Provide the (X, Y) coordinate of the cell's center where the given text is located.  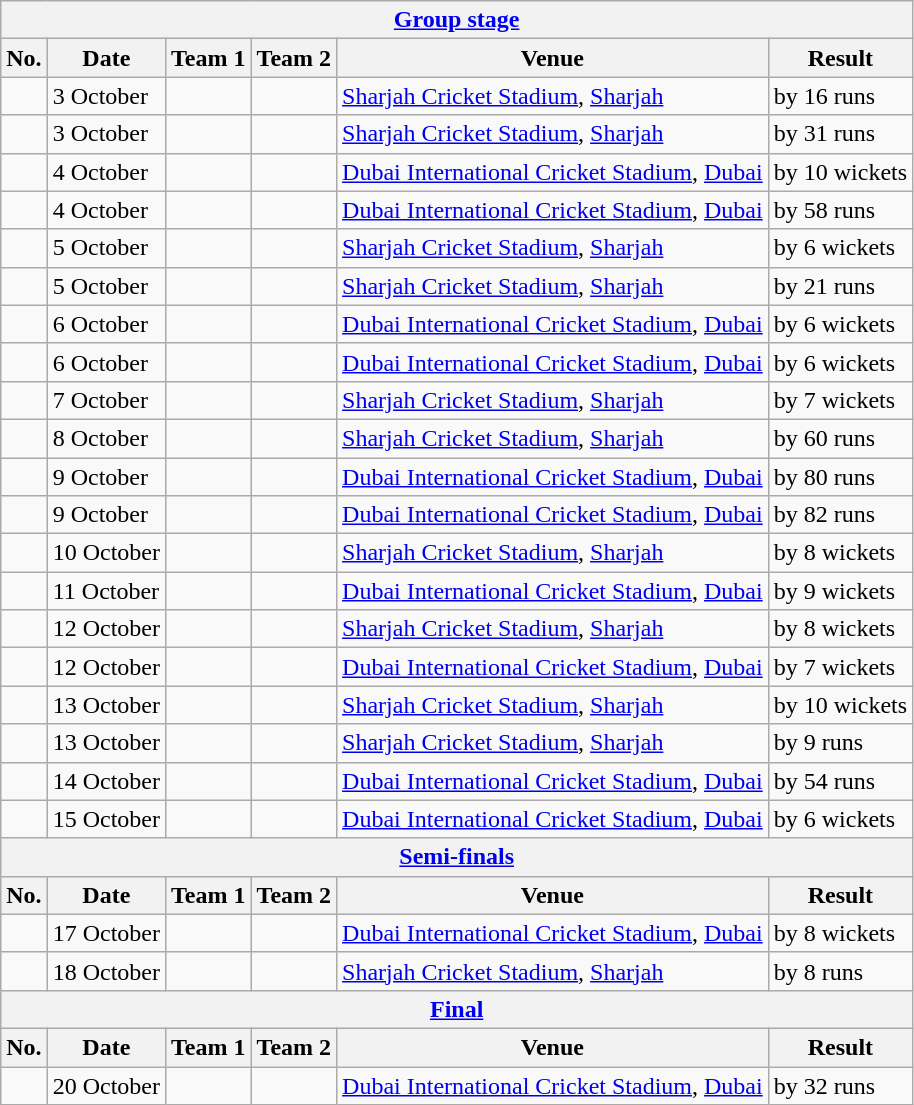
by 9 wickets (840, 591)
17 October (106, 933)
by 21 runs (840, 286)
by 82 runs (840, 515)
Final (457, 1009)
by 58 runs (840, 210)
by 60 runs (840, 438)
by 16 runs (840, 96)
by 80 runs (840, 477)
by 54 runs (840, 781)
by 8 runs (840, 971)
by 9 runs (840, 743)
10 October (106, 553)
Group stage (457, 20)
11 October (106, 591)
by 32 runs (840, 1085)
7 October (106, 400)
8 October (106, 438)
by 31 runs (840, 134)
18 October (106, 971)
14 October (106, 781)
Semi-finals (457, 857)
15 October (106, 819)
20 October (106, 1085)
